Capture the cell that displays the provided text and extract its (X, Y) central coordinate. 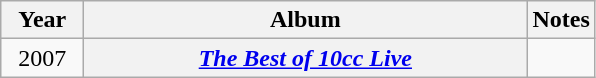
The Best of 10cc Live (306, 58)
2007 (42, 58)
Notes (561, 20)
Year (42, 20)
Album (306, 20)
